Extract the (X, Y) coordinate from the center of the cell holding the provided text.  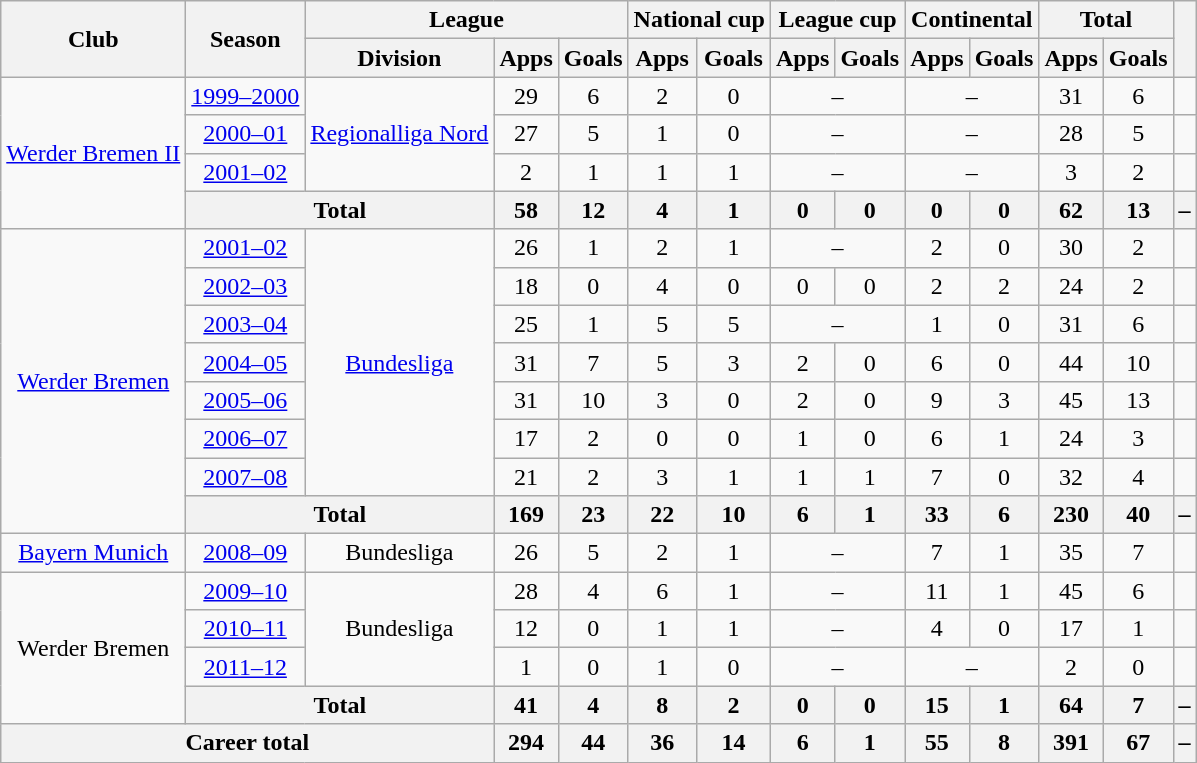
169 (526, 515)
Club (94, 39)
2004–05 (246, 362)
23 (593, 515)
40 (1138, 515)
25 (526, 324)
Season (246, 39)
Career total (248, 743)
55 (937, 743)
27 (526, 134)
2010–11 (246, 629)
18 (526, 286)
36 (662, 743)
41 (526, 705)
21 (526, 477)
391 (1071, 743)
League (466, 20)
11 (937, 591)
230 (1071, 515)
Bayern Munich (94, 553)
2000–01 (246, 134)
67 (1138, 743)
Werder Bremen II (94, 153)
2005–06 (246, 400)
64 (1071, 705)
2011–12 (246, 667)
2009–10 (246, 591)
15 (937, 705)
29 (526, 96)
62 (1071, 210)
2002–03 (246, 286)
30 (1071, 248)
2008–09 (246, 553)
Continental (972, 20)
2007–08 (246, 477)
9 (937, 400)
32 (1071, 477)
33 (937, 515)
58 (526, 210)
League cup (837, 20)
14 (733, 743)
22 (662, 515)
1999–2000 (246, 96)
National cup (699, 20)
Division (400, 58)
Regionalliga Nord (400, 134)
35 (1071, 553)
2003–04 (246, 324)
2006–07 (246, 438)
294 (526, 743)
